Find where the given text appears and provide that cell's center as [x, y] coordinate. 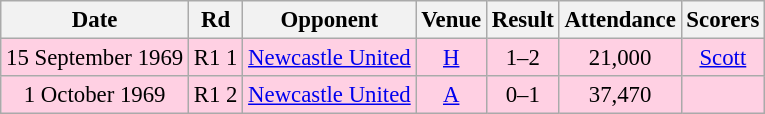
Result [522, 20]
Rd [216, 20]
21,000 [620, 58]
A [452, 95]
Date [95, 20]
R1 1 [216, 58]
15 September 1969 [95, 58]
Venue [452, 20]
Scorers [723, 20]
R1 2 [216, 95]
0–1 [522, 95]
1–2 [522, 58]
Scott [723, 58]
37,470 [620, 95]
Attendance [620, 20]
H [452, 58]
Opponent [330, 20]
1 October 1969 [95, 95]
